Output the [X, Y] coordinate of the center of the cell containing the given text.  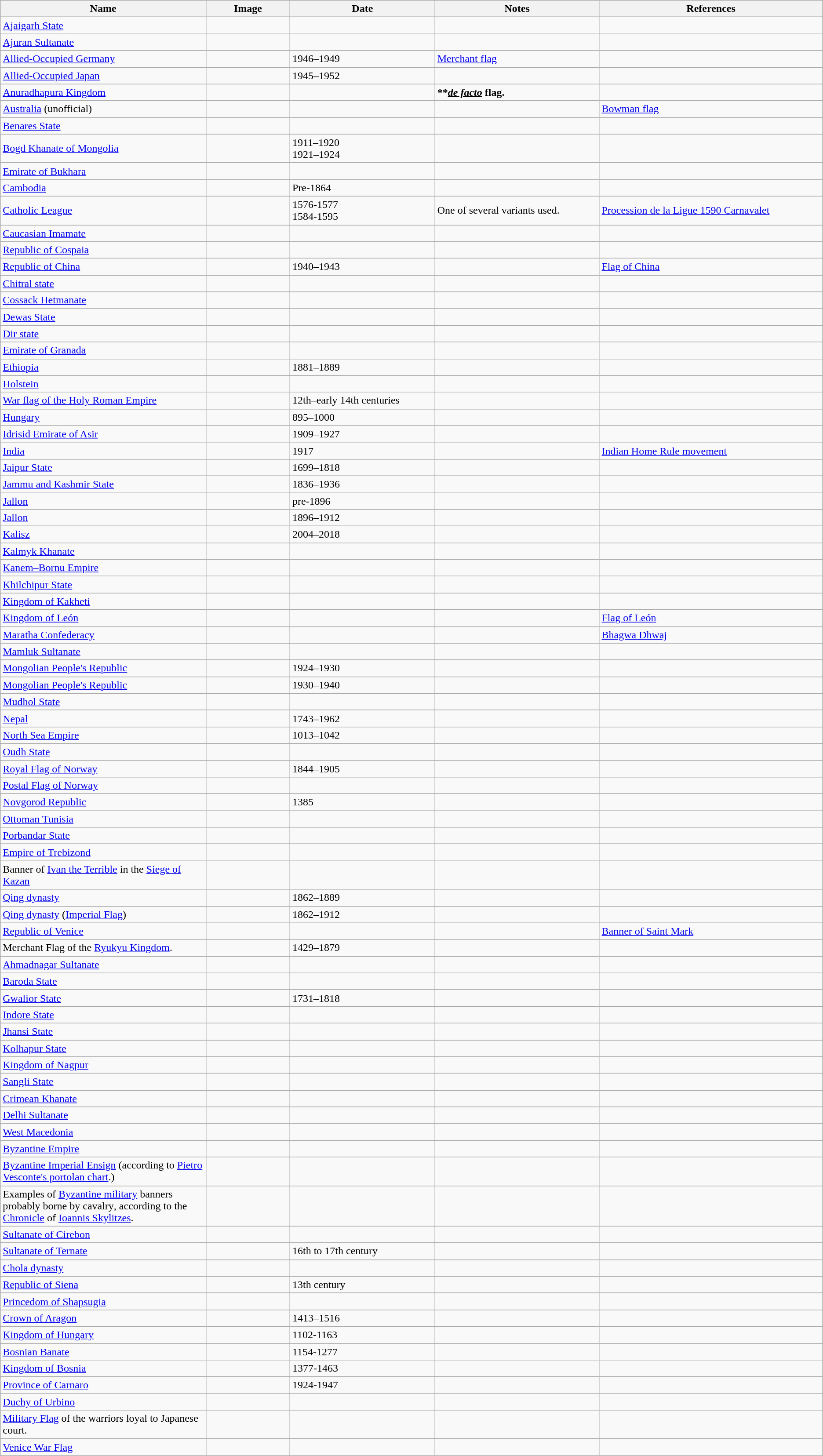
1836–1936 [362, 484]
Delhi Sultanate [103, 1115]
1429–1879 [362, 948]
Kanem–Bornu Empire [103, 568]
Ottoman Tunisia [103, 819]
1154-1277 [362, 1352]
895–1000 [362, 417]
Baroda State [103, 981]
Pre-1864 [362, 188]
Indore State [103, 1015]
1911–19201921–1924 [362, 149]
1102-1163 [362, 1335]
Princedom of Shapsugia [103, 1301]
12th–early 14th centuries [362, 400]
1881–1889 [362, 367]
Duchy of Urbino [103, 1402]
Military Flag of the warriors loyal to Japanese court. [103, 1424]
Kalisz [103, 535]
Maratha Confederacy [103, 635]
Cossack Hetmanate [103, 300]
16th to 17th century [362, 1251]
Crown of Aragon [103, 1318]
Royal Flag of Norway [103, 769]
pre-1896 [362, 501]
Bogd Khanate of Mongolia [103, 149]
Indian Home Rule movement [711, 451]
Kingdom of Hungary [103, 1335]
Qing dynasty (Imperial Flag) [103, 914]
Image [248, 9]
Notes [517, 9]
Crimean Khanate [103, 1099]
One of several variants used. [517, 210]
Dewas State [103, 317]
Kalmyk Khanate [103, 551]
Sangli State [103, 1082]
1385 [362, 802]
Kingdom of Bosnia [103, 1369]
Jammu and Kashmir State [103, 484]
Name [103, 9]
Hungary [103, 417]
Byzantine Empire [103, 1149]
1909–1927 [362, 434]
Oudh State [103, 752]
Bosnian Banate [103, 1352]
Date [362, 9]
Kingdom of León [103, 618]
Mudhol State [103, 702]
1844–1905 [362, 769]
Jaipur State [103, 467]
1576-15771584-1595 [362, 210]
1013–1042 [362, 735]
Allied-Occupied Japan [103, 76]
Sultanate of Cirebon [103, 1234]
Bowman flag [711, 109]
Republic of Cospaia [103, 250]
Banner of Ivan the Terrible in the Siege of Kazan [103, 875]
1940–1943 [362, 267]
Examples of Byzantine military banners probably borne by cavalry, according to the Chronicle of Ioannis Skylitzes. [103, 1206]
2004–2018 [362, 535]
1924-1947 [362, 1385]
Emirate of Bukhara [103, 171]
1377-1463 [362, 1369]
1930–1940 [362, 685]
Ethiopia [103, 367]
Merchant flag [517, 59]
1743–1962 [362, 718]
Venice War Flag [103, 1447]
Khilchipur State [103, 585]
Republic of Siena [103, 1285]
India [103, 451]
Sultanate of Ternate [103, 1251]
Allied-Occupied Germany [103, 59]
1699–1818 [362, 467]
1924–1930 [362, 668]
Ajuran Sultanate [103, 42]
Bhagwa Dhwaj [711, 635]
Mamluk Sultanate [103, 652]
Australia (unofficial) [103, 109]
Banner of Saint Mark [711, 931]
Holstein [103, 384]
Empire of Trebizond [103, 852]
North Sea Empire [103, 735]
Republic of China [103, 267]
1731–1818 [362, 998]
Ahmadnagar Sultanate [103, 965]
Cambodia [103, 188]
1413–1516 [362, 1318]
1862–1889 [362, 898]
Caucasian Imamate [103, 233]
Chitral state [103, 284]
Republic of Venice [103, 931]
Catholic League [103, 210]
1896–1912 [362, 518]
Kingdom of Nagpur [103, 1065]
West Macedonia [103, 1132]
1946–1949 [362, 59]
Novgorod Republic [103, 802]
Benares State [103, 126]
Dir state [103, 334]
Flag of China [711, 267]
Anuradhapura Kingdom [103, 92]
Kingdom of Kakheti [103, 601]
Gwalior State [103, 998]
Byzantine Imperial Ensign (according to Pietro Vesconte's portolan chart.) [103, 1171]
References [711, 9]
13th century [362, 1285]
Postal Flag of Norway [103, 786]
Nepal [103, 718]
**de facto flag. [517, 92]
Emirate of Granada [103, 350]
Qing dynasty [103, 898]
Flag of León [711, 618]
Ajaigarh State [103, 25]
Porbandar State [103, 836]
Idrisid Emirate of Asir [103, 434]
Province of Carnaro [103, 1385]
Chola dynasty [103, 1268]
1917 [362, 451]
Jhansi State [103, 1031]
Procession de la Ligue 1590 Carnavalet [711, 210]
Merchant Flag of the Ryukyu Kingdom. [103, 948]
War flag of the Holy Roman Empire [103, 400]
Kolhapur State [103, 1048]
1945–1952 [362, 76]
1862–1912 [362, 914]
